For the text-containing cell, return its midpoint in [X, Y] coordinate format. 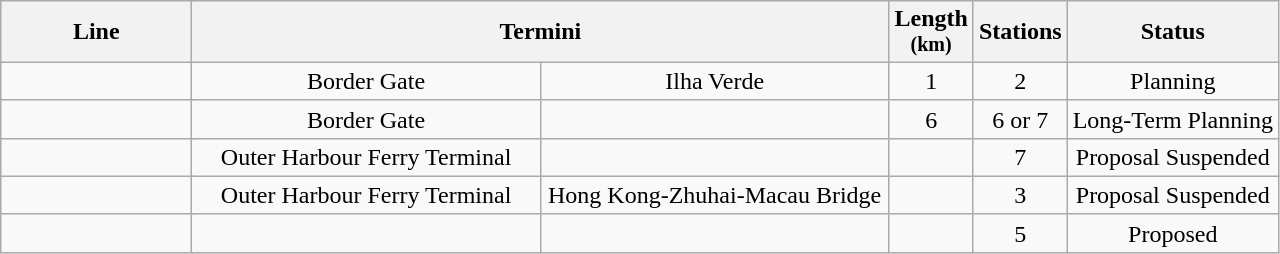
Stations [1020, 32]
Ilha Verde [714, 81]
6 or 7 [1020, 119]
Line [96, 32]
5 [1020, 233]
3 [1020, 195]
Termini [540, 32]
Proposed [1172, 233]
Planning [1172, 81]
Status [1172, 32]
1 [931, 81]
6 [931, 119]
Hong Kong-Zhuhai-Macau Bridge [714, 195]
2 [1020, 81]
7 [1020, 157]
Long-Term Planning [1172, 119]
Length(km) [931, 32]
